Extract the [x, y] coordinate from the center of the cell holding the provided text.  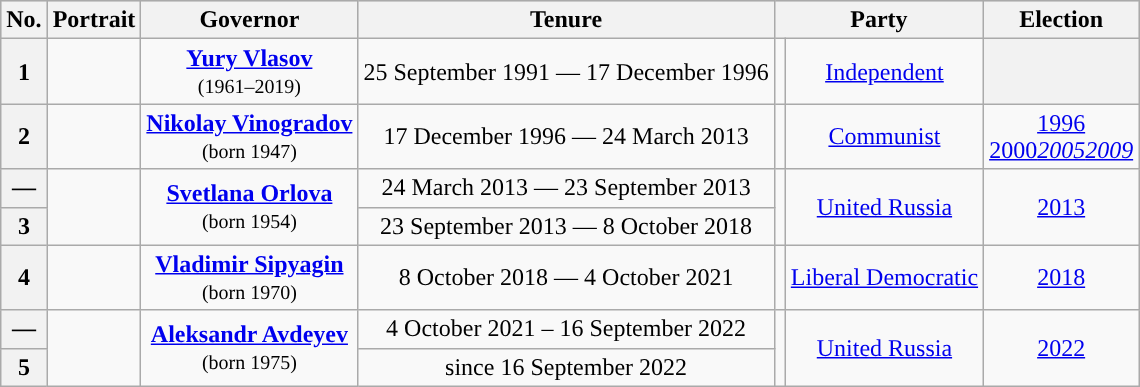
Svetlana Orlova(born 1954) [250, 207]
1 [24, 72]
2022 [1062, 348]
since 16 September 2022 [566, 367]
17 December 1996 — 24 March 2013 [566, 136]
Tenure [566, 20]
4 October 2021 – 16 September 2022 [566, 329]
2013 [1062, 207]
Portrait [94, 20]
Independent [884, 72]
4 [24, 278]
2 [24, 136]
No. [24, 20]
3 [24, 226]
Aleksandr Avdeyev(born 1975) [250, 348]
Communist [884, 136]
Nikolay Vinogradov(born 1947) [250, 136]
Liberal Democratic [884, 278]
Governor [250, 20]
24 March 2013 — 23 September 2013 [566, 188]
Vladimir Sipyagin(born 1970) [250, 278]
2018 [1062, 278]
8 October 2018 — 4 October 2021 [566, 278]
Party [878, 20]
Election [1062, 20]
1996200020052009 [1062, 136]
5 [24, 367]
23 September 2013 — 8 October 2018 [566, 226]
25 September 1991 — 17 December 1996 [566, 72]
Yury Vlasov(1961–2019) [250, 72]
